Find where the given text appears and provide that cell's center as [X, Y] coordinate. 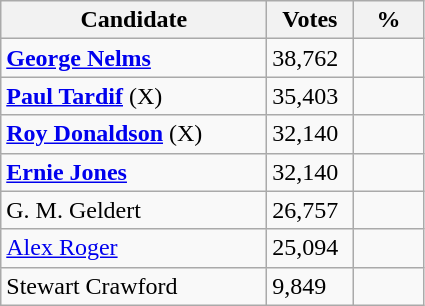
35,403 [310, 96]
Candidate [134, 20]
Stewart Crawford [134, 286]
Paul Tardif (X) [134, 96]
26,757 [310, 210]
9,849 [310, 286]
38,762 [310, 58]
Alex Roger [134, 248]
% [388, 20]
G. M. Geldert [134, 210]
Ernie Jones [134, 172]
25,094 [310, 248]
Votes [310, 20]
George Nelms [134, 58]
Roy Donaldson (X) [134, 134]
